Scan for the cell matching the given text and deliver its [x, y] coordinate at center. 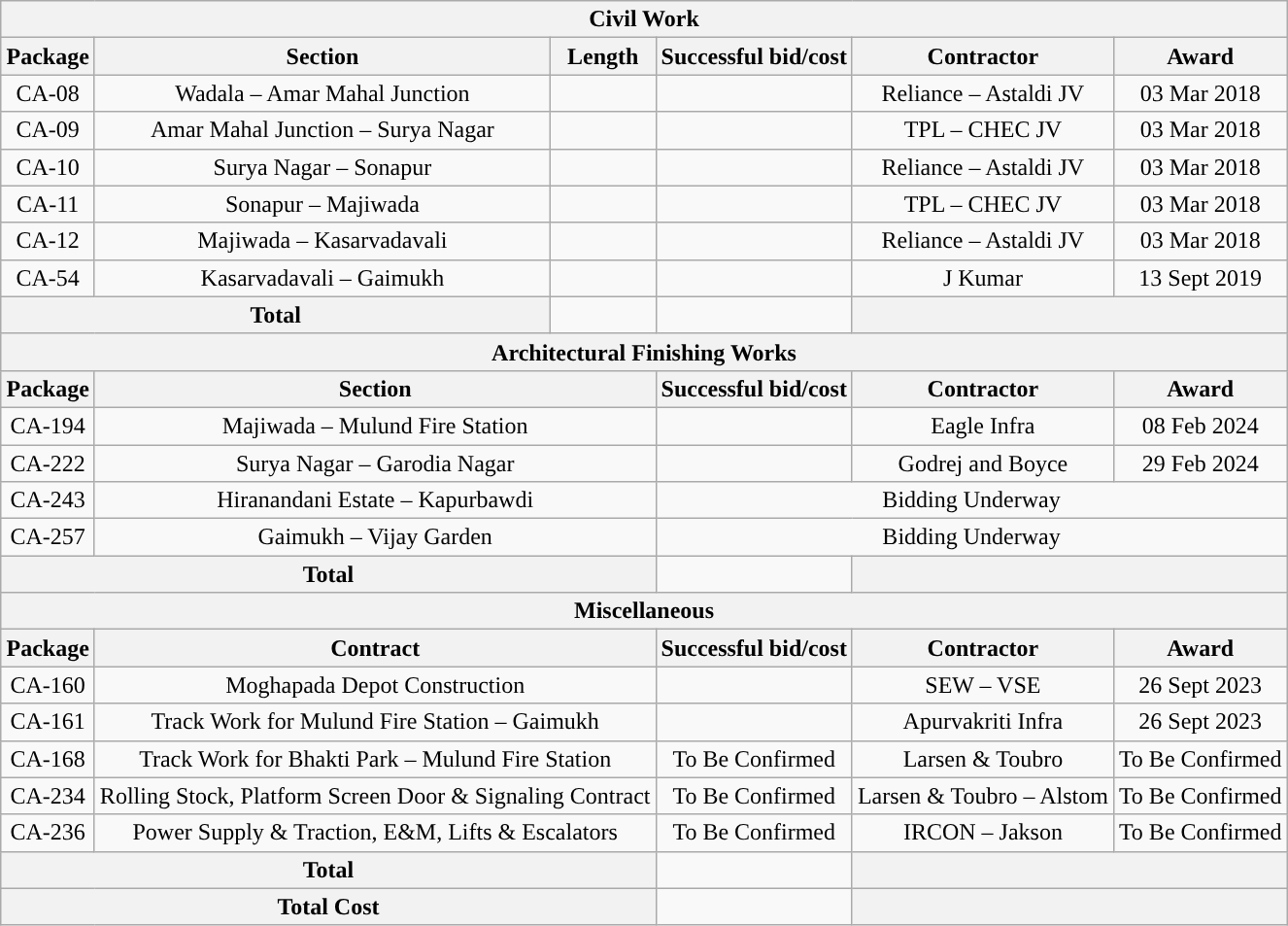
Surya Nagar – Sonapur [322, 167]
Hiranandani Estate – Kapurbawdi [375, 500]
Miscellaneous [644, 611]
Track Work for Mulund Fire Station – Gaimukh [375, 722]
CA-257 [48, 537]
Apurvakriti Infra [983, 722]
Wadala – Amar Mahal Junction [322, 93]
CA-161 [48, 722]
Majiwada – Kasarvadavali [322, 241]
13 Sept 2019 [1201, 278]
Architectural Finishing Works [644, 352]
Majiwada – Mulund Fire Station [375, 426]
Contract [375, 648]
Power Supply & Traction, E&M, Lifts & Escalators [375, 833]
Kasarvadavali – Gaimukh [322, 278]
Amar Mahal Junction – Surya Nagar [322, 130]
CA-11 [48, 204]
Length [602, 56]
CA-160 [48, 685]
CA-222 [48, 463]
CA-09 [48, 130]
CA-12 [48, 241]
Godrej and Boyce [983, 463]
Larsen & Toubro – Alstom [983, 796]
J Kumar [983, 278]
Rolling Stock, Platform Screen Door & Signaling Contract [375, 796]
CA-234 [48, 796]
Gaimukh – Vijay Garden [375, 537]
CA-08 [48, 93]
Larsen & Toubro [983, 759]
Moghapada Depot Construction [375, 685]
Civil Work [644, 19]
08 Feb 2024 [1201, 426]
SEW – VSE [983, 685]
Total Cost [328, 907]
CA-54 [48, 278]
Sonapur – Majiwada [322, 204]
29 Feb 2024 [1201, 463]
CA-243 [48, 500]
IRCON – Jakson [983, 833]
Eagle Infra [983, 426]
Surya Nagar – Garodia Nagar [375, 463]
CA-236 [48, 833]
Track Work for Bhakti Park – Mulund Fire Station [375, 759]
CA-168 [48, 759]
CA-194 [48, 426]
CA-10 [48, 167]
